Pinpoint the cell where the given text exists, returning its (x, y) midpoint coordinate. 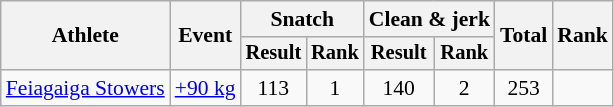
+90 kg (206, 88)
Clean & jerk (430, 19)
1 (335, 88)
2 (464, 88)
140 (399, 88)
Athlete (86, 36)
Total (524, 36)
Event (206, 36)
Snatch (302, 19)
253 (524, 88)
Feiagaiga Stowers (86, 88)
113 (274, 88)
